Capture the cell that displays the provided text and extract its (X, Y) central coordinate. 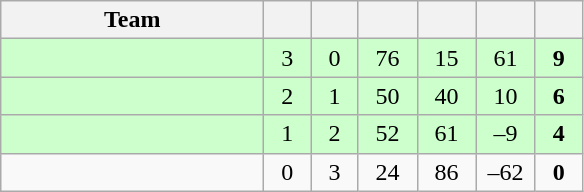
–9 (506, 134)
24 (388, 172)
–62 (506, 172)
9 (558, 58)
76 (388, 58)
86 (446, 172)
6 (558, 96)
40 (446, 96)
Team (132, 20)
10 (506, 96)
52 (388, 134)
4 (558, 134)
15 (446, 58)
50 (388, 96)
